Locate the cell with the specified text and output its [X, Y] center coordinate. 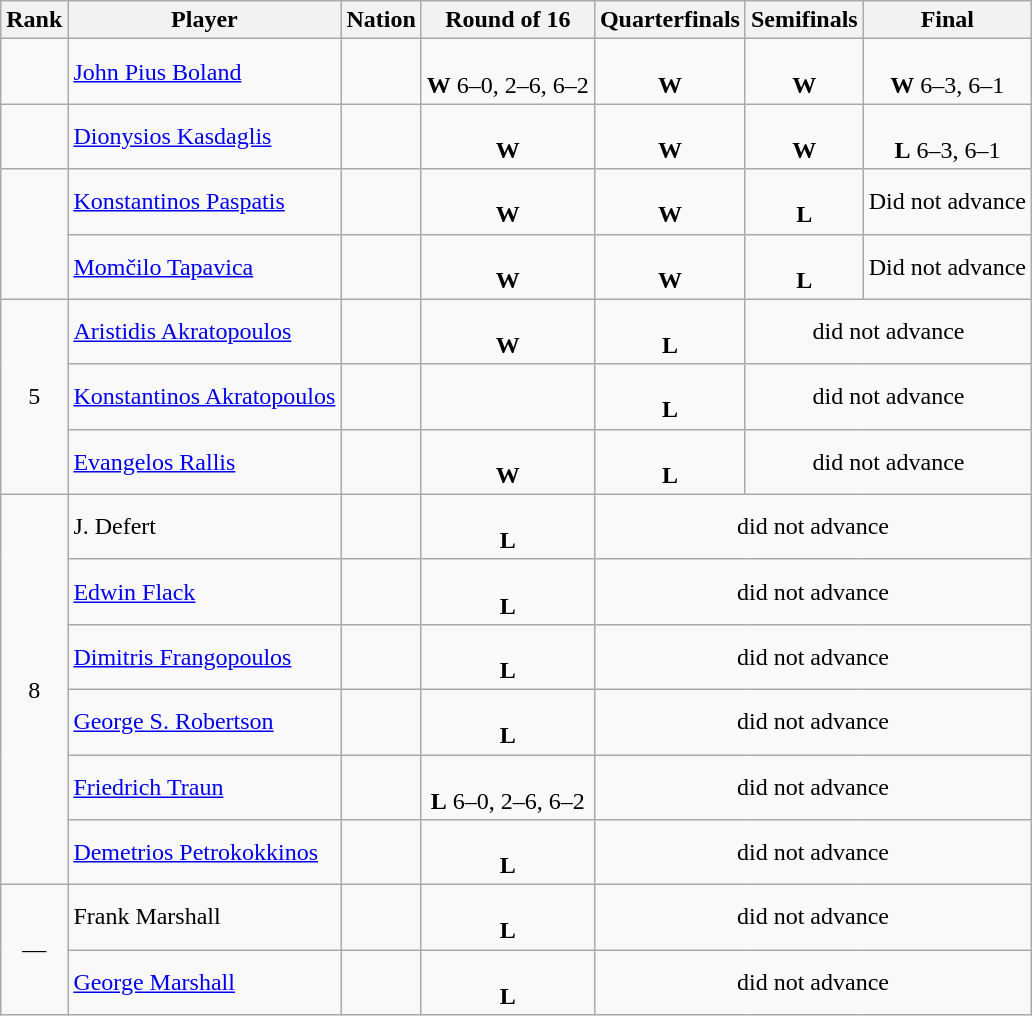
Friedrich Traun [204, 786]
Frank Marshall [204, 918]
Semifinals [804, 20]
8 [34, 689]
Final [947, 20]
Rank [34, 20]
Demetrios Petrokokkinos [204, 852]
W 6–0, 2–6, 6–2 [508, 72]
Konstantinos Akratopoulos [204, 396]
Player [204, 20]
George Marshall [204, 982]
Momčilo Tapavica [204, 266]
Dionysios Kasdaglis [204, 136]
John Pius Boland [204, 72]
5 [34, 396]
Aristidis Akratopoulos [204, 332]
Evangelos Rallis [204, 462]
— [34, 950]
Edwin Flack [204, 592]
Dimitris Frangopoulos [204, 656]
W 6–3, 6–1 [947, 72]
L 6–3, 6–1 [947, 136]
Quarterfinals [670, 20]
Nation [381, 20]
Round of 16 [508, 20]
George S. Robertson [204, 722]
L 6–0, 2–6, 6–2 [508, 786]
Konstantinos Paspatis [204, 202]
J. Defert [204, 526]
